Output the [X, Y] coordinate of the center of the cell containing the given text.  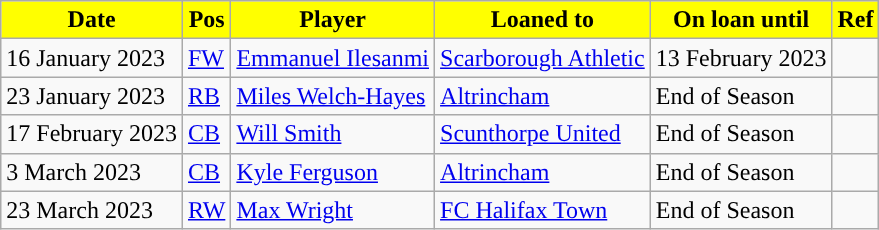
Max Wright [333, 210]
Player [333, 20]
Ref [856, 20]
Miles Welch-Hayes [333, 96]
RB [206, 96]
FW [206, 58]
On loan until [741, 20]
3 March 2023 [92, 172]
Emmanuel Ilesanmi [333, 58]
23 January 2023 [92, 96]
17 February 2023 [92, 134]
Date [92, 20]
13 February 2023 [741, 58]
Scarborough Athletic [543, 58]
23 March 2023 [92, 210]
RW [206, 210]
Loaned to [543, 20]
FC Halifax Town [543, 210]
Kyle Ferguson [333, 172]
Scunthorpe United [543, 134]
16 January 2023 [92, 58]
Pos [206, 20]
Will Smith [333, 134]
